Capture the cell that displays the provided text and extract its (x, y) central coordinate. 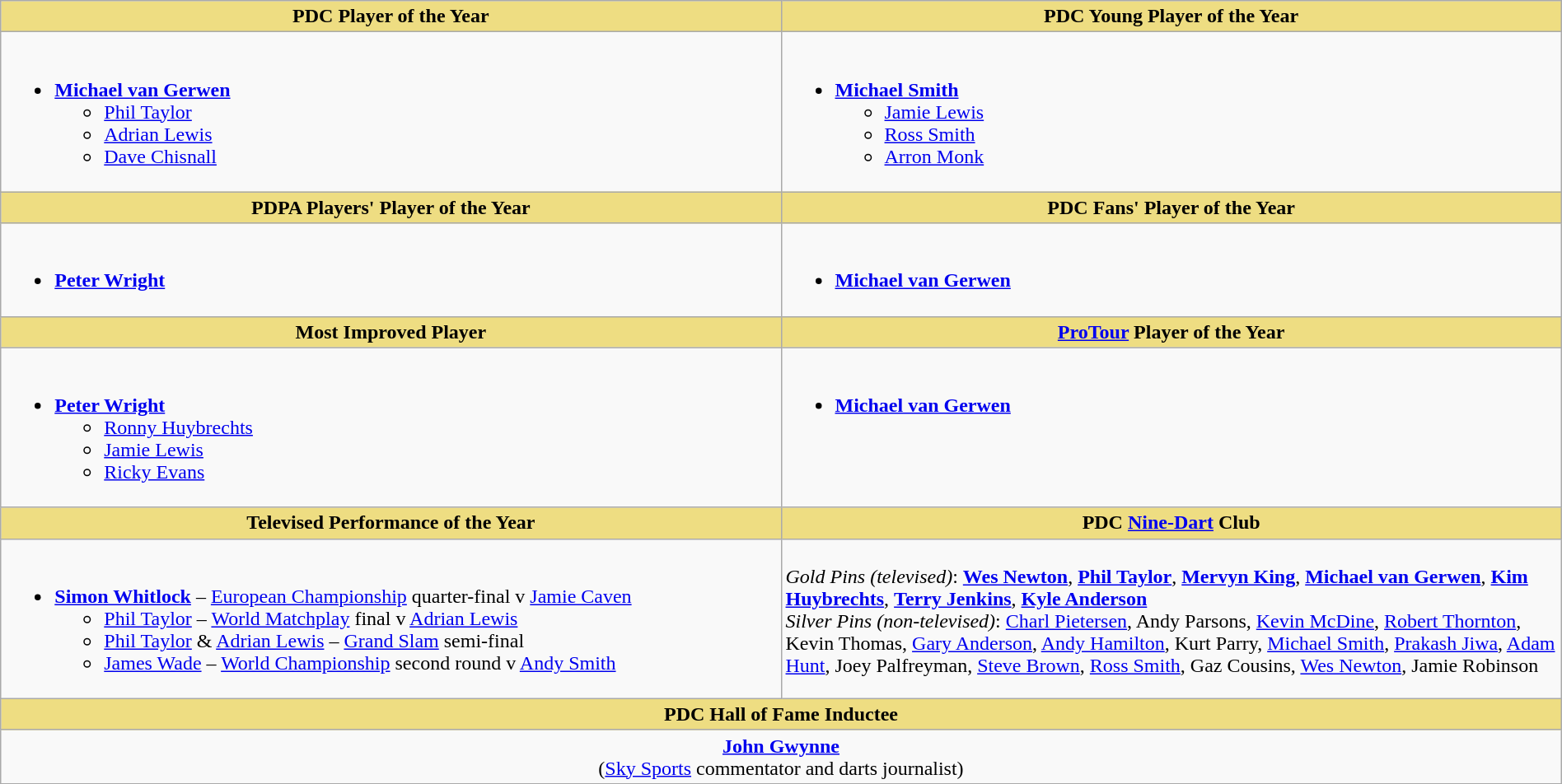
ProTour Player of the Year (1171, 332)
PDC Fans' Player of the Year (1171, 208)
Michael van GerwenPhil TaylorAdrian LewisDave Chisnall (390, 112)
John Gwynne(Sky Sports commentator and darts journalist) (781, 756)
PDC Young Player of the Year (1171, 16)
Peter WrightRonny HuybrechtsJamie LewisRicky Evans (390, 427)
PDC Hall of Fame Inductee (781, 714)
Most Improved Player (390, 332)
PDC Player of the Year (390, 16)
Televised Performance of the Year (390, 523)
PDPA Players' Player of the Year (390, 208)
Peter Wright (390, 270)
Michael SmithJamie LewisRoss SmithArron Monk (1171, 112)
PDC Nine-Dart Club (1171, 523)
